Return the [X, Y] coordinate for the center point of the cell that contains the specified text.  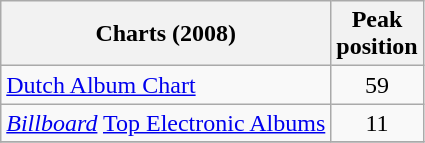
Peakposition [377, 34]
Dutch Album Chart [166, 85]
Charts (2008) [166, 34]
Billboard Top Electronic Albums [166, 123]
59 [377, 85]
11 [377, 123]
